Output the (X, Y) coordinate of the center of the cell containing the given text.  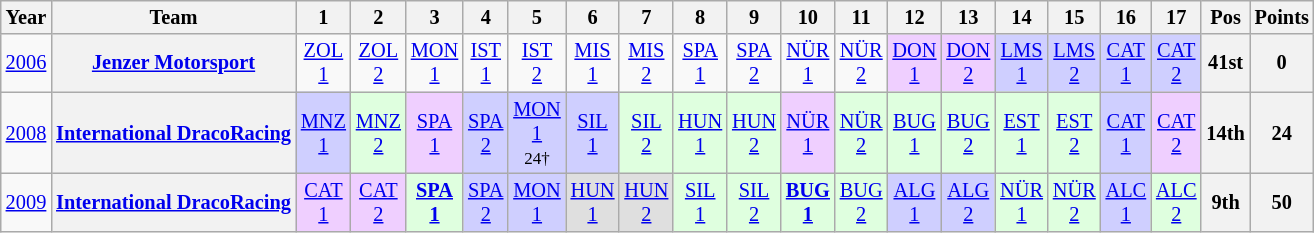
ALG2 (968, 202)
16 (1126, 17)
ALG1 (915, 202)
IST2 (536, 63)
Pos (1225, 17)
6 (593, 17)
3 (434, 17)
ZOL2 (378, 63)
0 (1282, 63)
EST1 (1022, 133)
4 (486, 17)
IST1 (486, 63)
Team (174, 17)
MNZ2 (378, 133)
Year (26, 17)
ZOL1 (324, 63)
LMS2 (1074, 63)
7 (646, 17)
17 (1176, 17)
MIS2 (646, 63)
13 (968, 17)
11 (862, 17)
50 (1282, 202)
9th (1225, 202)
2 (378, 17)
2006 (26, 63)
DON2 (968, 63)
LMS1 (1022, 63)
10 (808, 17)
41st (1225, 63)
ALC1 (1126, 202)
2009 (26, 202)
MON124† (536, 133)
14th (1225, 133)
14 (1022, 17)
8 (700, 17)
EST2 (1074, 133)
1 (324, 17)
Jenzer Motorsport (174, 63)
2008 (26, 133)
5 (536, 17)
24 (1282, 133)
MIS1 (593, 63)
12 (915, 17)
15 (1074, 17)
Points (1282, 17)
9 (754, 17)
MNZ1 (324, 133)
ALC2 (1176, 202)
DON1 (915, 63)
